Return [X, Y] of the center of cell containing provided text 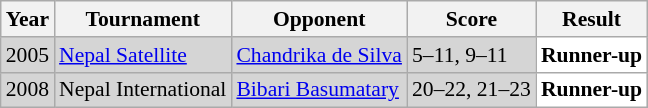
Nepal International [142, 90]
5–11, 9–11 [472, 55]
Chandrika de Silva [319, 55]
Nepal Satellite [142, 55]
Tournament [142, 19]
2008 [28, 90]
Bibari Basumatary [319, 90]
Score [472, 19]
Opponent [319, 19]
2005 [28, 55]
Year [28, 19]
20–22, 21–23 [472, 90]
Result [592, 19]
